Locate the cell with the specified text and output its (X, Y) center coordinate. 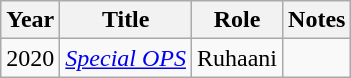
Notes (317, 20)
2020 (30, 58)
Year (30, 20)
Title (126, 20)
Special OPS (126, 58)
Role (238, 20)
Ruhaani (238, 58)
